Identify which cell holds the provided text, then report its (X, Y) central coordinate. 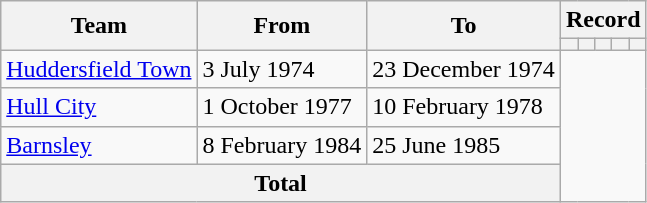
23 December 1974 (464, 69)
Hull City (99, 107)
To (464, 26)
Huddersfield Town (99, 69)
Record (603, 20)
1 October 1977 (282, 107)
Barnsley (99, 145)
3 July 1974 (282, 69)
Total (281, 183)
Team (99, 26)
25 June 1985 (464, 145)
8 February 1984 (282, 145)
10 February 1978 (464, 107)
From (282, 26)
